Provide the [X, Y] coordinate of the cell's center where the given text is located.  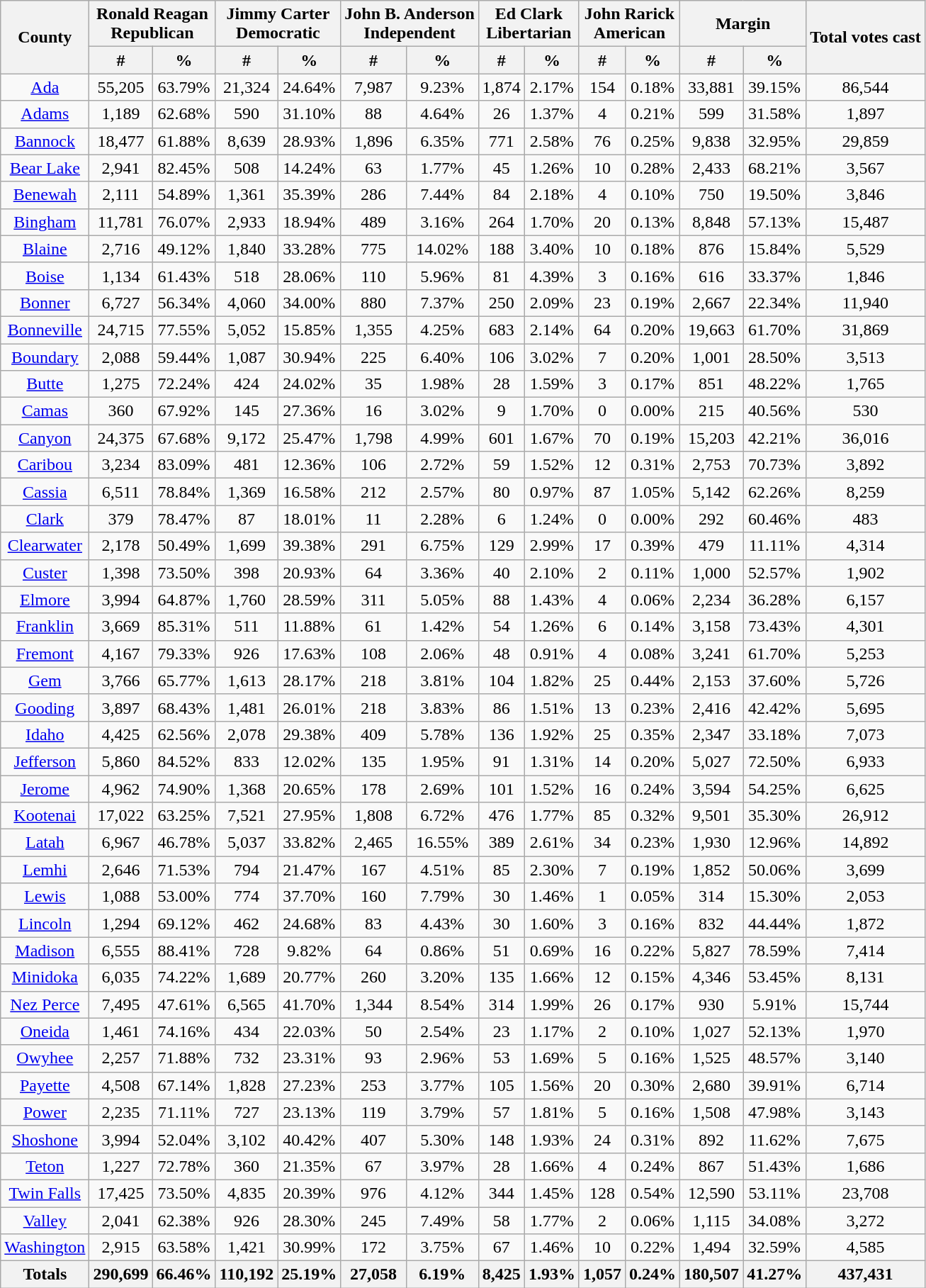
833 [247, 761]
17,022 [120, 816]
50 [373, 1031]
5,037 [247, 843]
110 [373, 276]
1,294 [120, 924]
2,041 [120, 1220]
40.56% [775, 411]
61.43% [184, 276]
0.08% [652, 654]
63.25% [184, 816]
119 [373, 1112]
40.42% [309, 1139]
732 [247, 1058]
2,933 [247, 222]
2.06% [442, 654]
2,153 [711, 681]
Clark [45, 519]
530 [866, 411]
6,035 [120, 978]
67.68% [184, 438]
1.59% [551, 384]
Margin [743, 24]
2,257 [120, 1058]
Shoshone [45, 1139]
876 [711, 249]
45 [502, 168]
2,667 [711, 303]
3,892 [866, 465]
4,962 [120, 789]
1,368 [247, 789]
1 [602, 897]
Kootenai [45, 816]
2.28% [442, 519]
50.06% [775, 870]
476 [502, 816]
6,967 [120, 843]
9.82% [309, 951]
1.69% [551, 1058]
1.95% [442, 761]
Totals [45, 1275]
1.43% [551, 600]
Blaine [45, 249]
1,027 [711, 1031]
32.59% [775, 1248]
3.36% [442, 573]
1,689 [247, 978]
1,902 [866, 573]
0.69% [551, 951]
71.88% [184, 1058]
72.50% [775, 761]
24.02% [309, 384]
4.99% [442, 438]
Gem [45, 681]
Latah [45, 843]
1,227 [120, 1166]
52.57% [775, 573]
11.62% [775, 1139]
291 [373, 546]
4,835 [247, 1193]
0.44% [652, 681]
78.59% [775, 951]
22.03% [309, 1031]
1,189 [120, 114]
Power [45, 1112]
88.41% [184, 951]
Oneida [45, 1031]
19.50% [775, 195]
2,111 [120, 195]
4,314 [866, 546]
Payette [45, 1085]
1,798 [373, 438]
683 [502, 330]
2,416 [711, 707]
0.05% [652, 897]
78.47% [184, 519]
81 [502, 276]
7.44% [442, 195]
4,346 [711, 978]
31.58% [775, 114]
76 [602, 141]
212 [373, 492]
Lewis [45, 897]
292 [711, 519]
3,846 [866, 195]
6.72% [442, 816]
518 [247, 276]
188 [502, 249]
0.11% [652, 573]
599 [711, 114]
0.32% [652, 816]
54.89% [184, 195]
11 [373, 519]
1,808 [373, 816]
24 [602, 1139]
4.39% [551, 276]
65.77% [184, 681]
Madison [45, 951]
74.16% [184, 1031]
2.58% [551, 141]
601 [502, 438]
0.13% [652, 222]
7,675 [866, 1139]
2,078 [247, 734]
48.57% [775, 1058]
74.90% [184, 789]
Custer [45, 573]
145 [247, 411]
1,897 [866, 114]
83 [373, 924]
1,087 [247, 357]
57 [502, 1112]
John RarickAmerican [629, 24]
867 [711, 1166]
74.22% [184, 978]
85.31% [184, 627]
136 [502, 734]
832 [711, 924]
1.37% [551, 114]
Minidoka [45, 978]
18.01% [309, 519]
180,507 [711, 1275]
Ronald ReaganRepublican [152, 24]
481 [247, 465]
3.83% [442, 707]
11,781 [120, 222]
20.65% [309, 789]
2.09% [551, 303]
25.19% [309, 1275]
Bingham [45, 222]
3.20% [442, 978]
1,613 [247, 681]
37.70% [309, 897]
24,375 [120, 438]
28.17% [309, 681]
12.36% [309, 465]
3.77% [442, 1085]
41.27% [775, 1275]
2,646 [120, 870]
28.93% [309, 141]
1,344 [373, 1004]
18.94% [309, 222]
Bonner [45, 303]
5,027 [711, 761]
2.57% [442, 492]
8.54% [442, 1004]
Idaho [45, 734]
80 [502, 492]
590 [247, 114]
0.30% [652, 1085]
35.39% [309, 195]
1.51% [551, 707]
21.47% [309, 870]
79.33% [184, 654]
6,625 [866, 789]
6,511 [120, 492]
5,529 [866, 249]
379 [120, 519]
9.23% [442, 87]
0.39% [652, 546]
7.79% [442, 897]
Valley [45, 1220]
6.75% [442, 546]
Boise [45, 276]
25.47% [309, 438]
1,525 [711, 1058]
17.63% [309, 654]
424 [247, 384]
16.58% [309, 492]
1,760 [247, 600]
2.18% [551, 195]
24,715 [120, 330]
29,859 [866, 141]
2,465 [373, 843]
Bannock [45, 141]
0.91% [551, 654]
41.70% [309, 1004]
7,987 [373, 87]
775 [373, 249]
15,203 [711, 438]
6,714 [866, 1085]
Teton [45, 1166]
2.54% [442, 1031]
178 [373, 789]
160 [373, 897]
2,235 [120, 1112]
27.23% [309, 1085]
6.35% [442, 141]
Benewah [45, 195]
154 [602, 87]
54 [502, 627]
2,915 [120, 1248]
7.49% [442, 1220]
1,369 [247, 492]
311 [373, 600]
1,275 [120, 384]
Gooding [45, 707]
36,016 [866, 438]
5.96% [442, 276]
Boundary [45, 357]
3,594 [711, 789]
2,433 [711, 168]
39.15% [775, 87]
3.16% [442, 222]
15,487 [866, 222]
71.11% [184, 1112]
167 [373, 870]
Elmore [45, 600]
Total votes cast [866, 37]
62.26% [775, 492]
12,590 [711, 1193]
0.15% [652, 978]
1,508 [711, 1112]
4,167 [120, 654]
4.64% [442, 114]
Jefferson [45, 761]
1,828 [247, 1085]
33.18% [775, 734]
128 [602, 1193]
1,765 [866, 384]
0.28% [652, 168]
5.78% [442, 734]
28.59% [309, 600]
3.75% [442, 1248]
104 [502, 681]
59 [502, 465]
0.14% [652, 627]
20.77% [309, 978]
Lincoln [45, 924]
2,753 [711, 465]
21.35% [309, 1166]
1,115 [711, 1220]
62.38% [184, 1220]
15.85% [309, 330]
851 [711, 384]
3,272 [866, 1220]
728 [247, 951]
2.96% [442, 1058]
462 [247, 924]
1,421 [247, 1248]
398 [247, 573]
4,425 [120, 734]
2,941 [120, 168]
34.08% [775, 1220]
6,555 [120, 951]
48.22% [775, 384]
Fremont [45, 654]
8,425 [502, 1275]
11.11% [775, 546]
2,680 [711, 1085]
14.24% [309, 168]
48 [502, 654]
70.73% [775, 465]
35.30% [775, 816]
39.38% [309, 546]
1.56% [551, 1085]
6,157 [866, 600]
750 [711, 195]
3,234 [120, 465]
1,057 [602, 1275]
33.37% [775, 276]
27,058 [373, 1275]
16.55% [442, 843]
69.12% [184, 924]
35 [373, 384]
31.10% [309, 114]
3,143 [866, 1112]
3,241 [711, 654]
1,134 [120, 276]
30.99% [309, 1248]
407 [373, 1139]
13 [602, 707]
55,205 [120, 87]
68.21% [775, 168]
58 [502, 1220]
Cassia [45, 492]
Butte [45, 384]
6.40% [442, 357]
Clearwater [45, 546]
12.96% [775, 843]
26,912 [866, 816]
63.58% [184, 1248]
3,513 [866, 357]
5,142 [711, 492]
15,744 [866, 1004]
23.31% [309, 1058]
26.01% [309, 707]
1.92% [551, 734]
2.61% [551, 843]
7,495 [120, 1004]
Owyhee [45, 1058]
5,052 [247, 330]
794 [247, 870]
4.43% [442, 924]
8,639 [247, 141]
1,461 [120, 1031]
245 [373, 1220]
63 [373, 168]
23,708 [866, 1193]
616 [711, 276]
2,234 [711, 600]
36.28% [775, 600]
28.50% [775, 357]
2,716 [120, 249]
7.37% [442, 303]
30.94% [309, 357]
8,259 [866, 492]
1,481 [247, 707]
389 [502, 843]
11.88% [309, 627]
47.61% [184, 1004]
52.04% [184, 1139]
5,860 [120, 761]
1.42% [442, 627]
4,508 [120, 1085]
5.30% [442, 1139]
1,361 [247, 195]
Caribou [45, 465]
28.30% [309, 1220]
62.56% [184, 734]
68.43% [184, 707]
483 [866, 519]
42.21% [775, 438]
82.45% [184, 168]
Washington [45, 1248]
84 [502, 195]
129 [502, 546]
53 [502, 1058]
771 [502, 141]
1.24% [551, 519]
6.19% [442, 1275]
70 [602, 438]
508 [247, 168]
101 [502, 789]
1.31% [551, 761]
3.79% [442, 1112]
1.98% [442, 384]
39.91% [775, 1085]
73.43% [775, 627]
225 [373, 357]
148 [502, 1139]
930 [711, 1004]
Ed ClarkLibertarian [529, 24]
253 [373, 1085]
61.88% [184, 141]
1,001 [711, 357]
19,663 [711, 330]
21,324 [247, 87]
44.44% [775, 924]
2.10% [551, 573]
1,930 [711, 843]
28.06% [309, 276]
3,669 [120, 627]
51 [502, 951]
4,060 [247, 303]
59.44% [184, 357]
17 [602, 546]
1,874 [502, 87]
54.25% [775, 789]
1.45% [551, 1193]
1,355 [373, 330]
2.30% [551, 870]
1,088 [120, 897]
Lemhi [45, 870]
0.54% [652, 1193]
976 [373, 1193]
1.67% [551, 438]
2.99% [551, 546]
5,253 [866, 654]
29.38% [309, 734]
53.00% [184, 897]
3.81% [442, 681]
20.93% [309, 573]
1,699 [247, 546]
Bear Lake [45, 168]
437,431 [866, 1275]
84.52% [184, 761]
62.68% [184, 114]
4,301 [866, 627]
479 [711, 546]
434 [247, 1031]
County [45, 37]
3,140 [866, 1058]
2.69% [442, 789]
1,852 [711, 870]
60.46% [775, 519]
20.39% [309, 1193]
67.14% [184, 1085]
Franklin [45, 627]
27.36% [309, 411]
4.51% [442, 870]
46.78% [184, 843]
1,846 [866, 276]
3,102 [247, 1139]
8,131 [866, 978]
Camas [45, 411]
14 [602, 761]
Twin Falls [45, 1193]
1,686 [866, 1166]
64.87% [184, 600]
24.68% [309, 924]
83.09% [184, 465]
4.12% [442, 1193]
5.91% [775, 1004]
8,848 [711, 222]
57.13% [775, 222]
1,872 [866, 924]
0.35% [652, 734]
33.82% [309, 843]
2,347 [711, 734]
53.11% [775, 1193]
774 [247, 897]
6,565 [247, 1004]
1.82% [551, 681]
1.99% [551, 1004]
37.60% [775, 681]
27.95% [309, 816]
42.42% [775, 707]
67.92% [184, 411]
72.24% [184, 384]
489 [373, 222]
Adams [45, 114]
880 [373, 303]
72.78% [184, 1166]
260 [373, 978]
2.72% [442, 465]
John B. AndersonIndependent [410, 24]
86 [502, 707]
6,933 [866, 761]
15.84% [775, 249]
7,414 [866, 951]
66.46% [184, 1275]
Jimmy CarterDemocratic [278, 24]
3,158 [711, 627]
1.60% [551, 924]
9,172 [247, 438]
Canyon [45, 438]
11,940 [866, 303]
61 [373, 627]
Nez Perce [45, 1004]
3,699 [866, 870]
3.40% [551, 249]
2.14% [551, 330]
0.21% [652, 114]
409 [373, 734]
33,881 [711, 87]
18,477 [120, 141]
1,840 [247, 249]
9,838 [711, 141]
51.43% [775, 1166]
2,053 [866, 897]
91 [502, 761]
14,892 [866, 843]
14.02% [442, 249]
3,567 [866, 168]
290,699 [120, 1275]
Jerome [45, 789]
47.98% [775, 1112]
23.13% [309, 1112]
33.28% [309, 249]
110,192 [247, 1275]
511 [247, 627]
3,766 [120, 681]
76.07% [184, 222]
40 [502, 573]
727 [247, 1112]
56.34% [184, 303]
22.34% [775, 303]
Ada [45, 87]
105 [502, 1085]
78.84% [184, 492]
1.05% [652, 492]
31,869 [866, 330]
5,827 [711, 951]
1,970 [866, 1031]
1,896 [373, 141]
Bonneville [45, 330]
52.13% [775, 1031]
3,897 [120, 707]
892 [711, 1139]
108 [373, 654]
77.55% [184, 330]
7,073 [866, 734]
34.00% [309, 303]
0.25% [652, 141]
71.53% [184, 870]
1.17% [551, 1031]
17,425 [120, 1193]
63.79% [184, 87]
93 [373, 1058]
12.02% [309, 761]
2,088 [120, 357]
32.95% [775, 141]
9 [502, 411]
1,398 [120, 573]
264 [502, 222]
250 [502, 303]
15.30% [775, 897]
1,494 [711, 1248]
0.97% [551, 492]
7,521 [247, 816]
215 [711, 411]
5.05% [442, 600]
2,178 [120, 546]
6,727 [120, 303]
5,726 [866, 681]
286 [373, 195]
86,544 [866, 87]
5,695 [866, 707]
2.17% [551, 87]
1,000 [711, 573]
34 [602, 843]
172 [373, 1248]
50.49% [184, 546]
49.12% [184, 249]
24.64% [309, 87]
9,501 [711, 816]
4.25% [442, 330]
344 [502, 1193]
1.81% [551, 1112]
3.97% [442, 1166]
4,585 [866, 1248]
53.45% [775, 978]
0.86% [442, 951]
